Return the (X, Y) coordinate for the center point of the cell that contains the specified text.  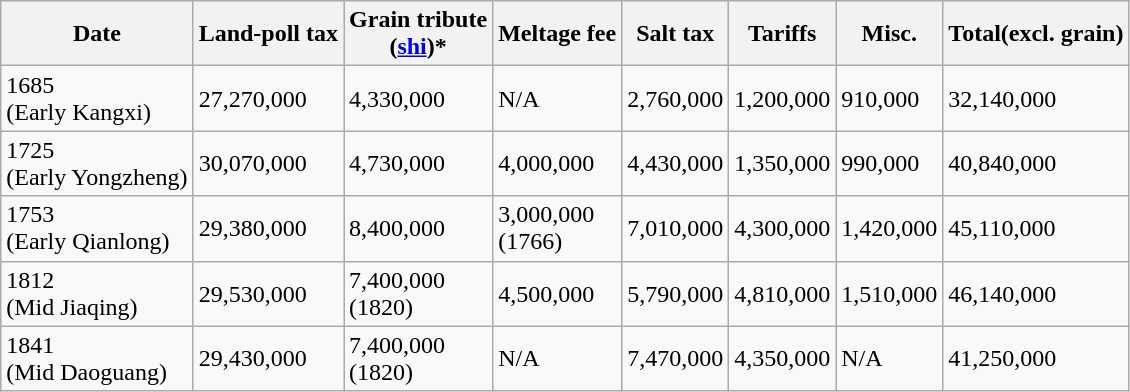
Salt tax (676, 34)
1,510,000 (890, 294)
Total(excl. grain) (1036, 34)
29,530,000 (268, 294)
4,730,000 (418, 164)
29,380,000 (268, 228)
4,330,000 (418, 98)
1841(Mid Daoguang) (97, 358)
1753(Early Qianlong) (97, 228)
4,000,000 (558, 164)
41,250,000 (1036, 358)
Date (97, 34)
Meltage fee (558, 34)
29,430,000 (268, 358)
46,140,000 (1036, 294)
Grain tribute(shi)* (418, 34)
990,000 (890, 164)
7,470,000 (676, 358)
1,350,000 (782, 164)
4,300,000 (782, 228)
5,790,000 (676, 294)
4,350,000 (782, 358)
30,070,000 (268, 164)
40,840,000 (1036, 164)
45,110,000 (1036, 228)
27,270,000 (268, 98)
7,010,000 (676, 228)
8,400,000 (418, 228)
1,200,000 (782, 98)
1812(Mid Jiaqing) (97, 294)
4,810,000 (782, 294)
Tariffs (782, 34)
3,000,000(1766) (558, 228)
1,420,000 (890, 228)
2,760,000 (676, 98)
1685(Early Kangxi) (97, 98)
1725(Early Yongzheng) (97, 164)
4,500,000 (558, 294)
4,430,000 (676, 164)
Land-poll tax (268, 34)
Misc. (890, 34)
910,000 (890, 98)
32,140,000 (1036, 98)
